Extract the (X, Y) coordinate from the center of the cell holding the provided text.  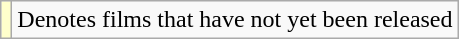
Denotes films that have not yet been released (235, 20)
